Find where the given text appears and provide that cell's center as [x, y] coordinate. 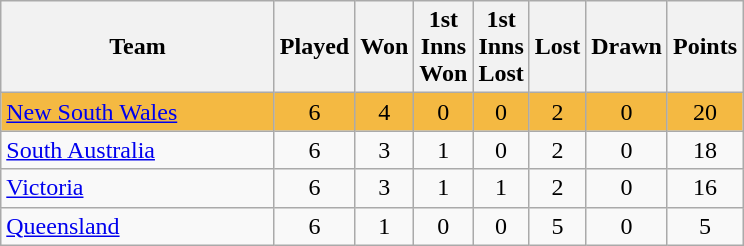
1st Inns Won [444, 47]
20 [704, 112]
18 [704, 150]
1st Inns Lost [501, 47]
Team [138, 47]
4 [384, 112]
Points [704, 47]
Won [384, 47]
New South Wales [138, 112]
Victoria [138, 188]
Lost [557, 47]
Drawn [627, 47]
Played [314, 47]
South Australia [138, 150]
16 [704, 188]
Queensland [138, 226]
